Search for the cell housing the specified text and yield its [x, y] center coordinate. 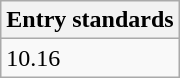
Entry standards [90, 20]
10.16 [90, 58]
